Scan for the cell matching the given text and deliver its [x, y] coordinate at center. 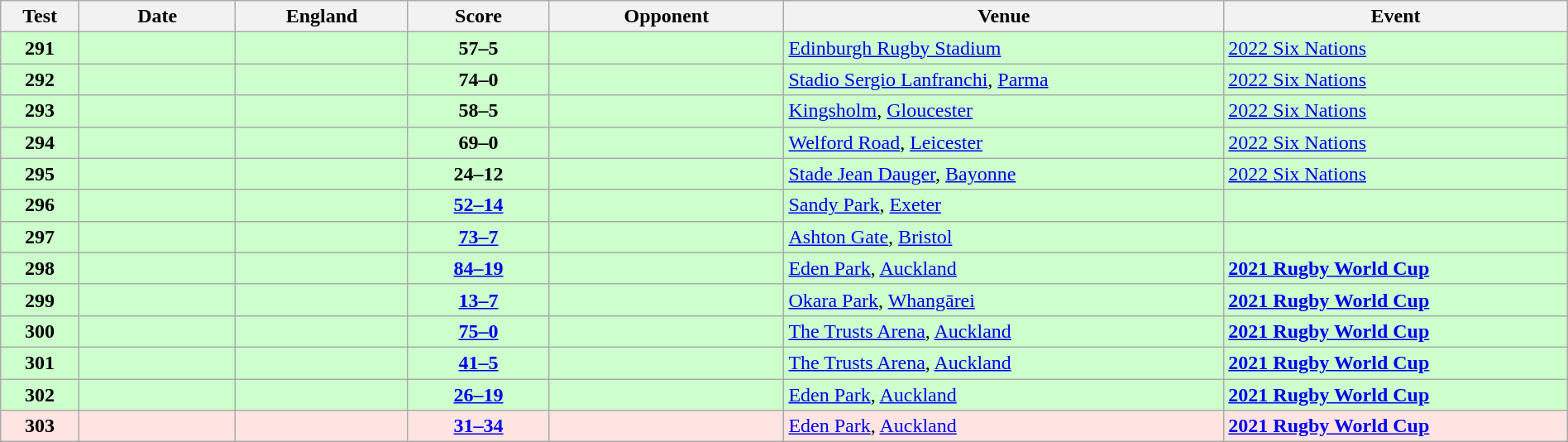
69–0 [478, 142]
Venue [1004, 17]
303 [40, 426]
Kingsholm, Gloucester [1004, 111]
299 [40, 300]
75–0 [478, 331]
294 [40, 142]
300 [40, 331]
41–5 [478, 363]
Okara Park, Whangārei [1004, 300]
301 [40, 363]
13–7 [478, 300]
Opponent [667, 17]
Event [1396, 17]
296 [40, 205]
298 [40, 268]
Ashton Gate, Bristol [1004, 237]
295 [40, 174]
Welford Road, Leicester [1004, 142]
Stadio Sergio Lanfranchi, Parma [1004, 79]
Score [478, 17]
24–12 [478, 174]
58–5 [478, 111]
291 [40, 48]
52–14 [478, 205]
73–7 [478, 237]
26–19 [478, 395]
England [322, 17]
302 [40, 395]
Stade Jean Dauger, Bayonne [1004, 174]
31–34 [478, 426]
297 [40, 237]
293 [40, 111]
Test [40, 17]
Edinburgh Rugby Stadium [1004, 48]
74–0 [478, 79]
292 [40, 79]
84–19 [478, 268]
Sandy Park, Exeter [1004, 205]
Date [157, 17]
57–5 [478, 48]
